From the cell containing the given text, extract its center point as (x, y) coordinate. 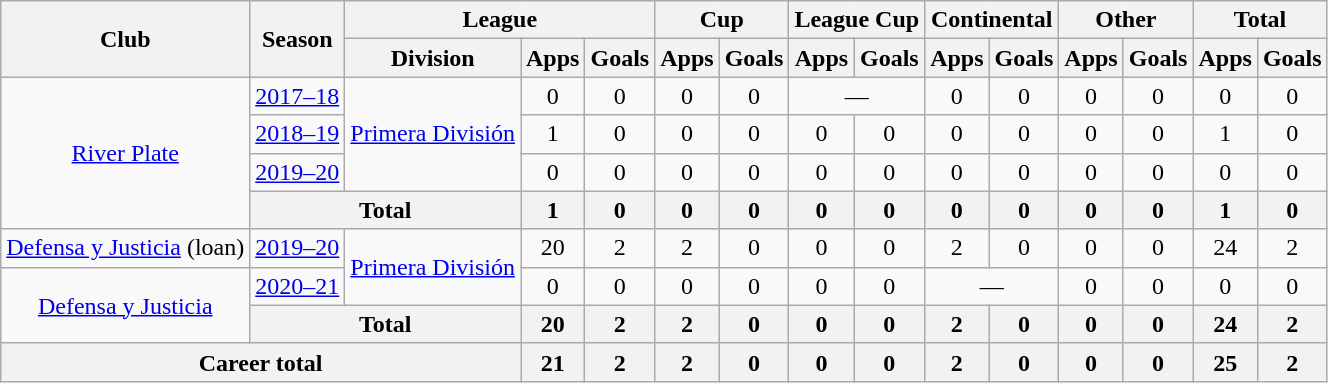
Other (1126, 20)
Defensa y Justicia (loan) (126, 248)
25 (1225, 362)
Cup (722, 20)
Club (126, 39)
2017–18 (298, 96)
Division (433, 58)
League (500, 20)
Career total (261, 362)
Continental (992, 20)
Season (298, 39)
21 (552, 362)
2018–19 (298, 134)
League Cup (857, 20)
2020–21 (298, 286)
Defensa y Justicia (126, 305)
River Plate (126, 153)
